For the text-containing cell, return its midpoint in (X, Y) coordinate format. 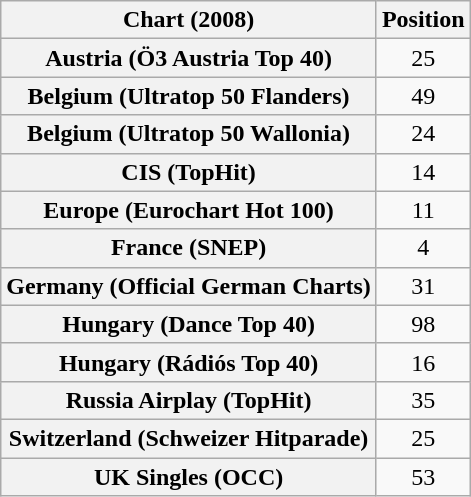
4 (423, 248)
16 (423, 362)
14 (423, 172)
Chart (2008) (189, 20)
France (SNEP) (189, 248)
98 (423, 324)
Hungary (Dance Top 40) (189, 324)
Hungary (Rádiós Top 40) (189, 362)
Europe (Eurochart Hot 100) (189, 210)
CIS (TopHit) (189, 172)
Belgium (Ultratop 50 Flanders) (189, 96)
Switzerland (Schweizer Hitparade) (189, 438)
Germany (Official German Charts) (189, 286)
53 (423, 477)
Position (423, 20)
Russia Airplay (TopHit) (189, 400)
11 (423, 210)
Belgium (Ultratop 50 Wallonia) (189, 134)
35 (423, 400)
49 (423, 96)
UK Singles (OCC) (189, 477)
Austria (Ö3 Austria Top 40) (189, 58)
31 (423, 286)
24 (423, 134)
